Identify which cell holds the provided text, then report its (x, y) central coordinate. 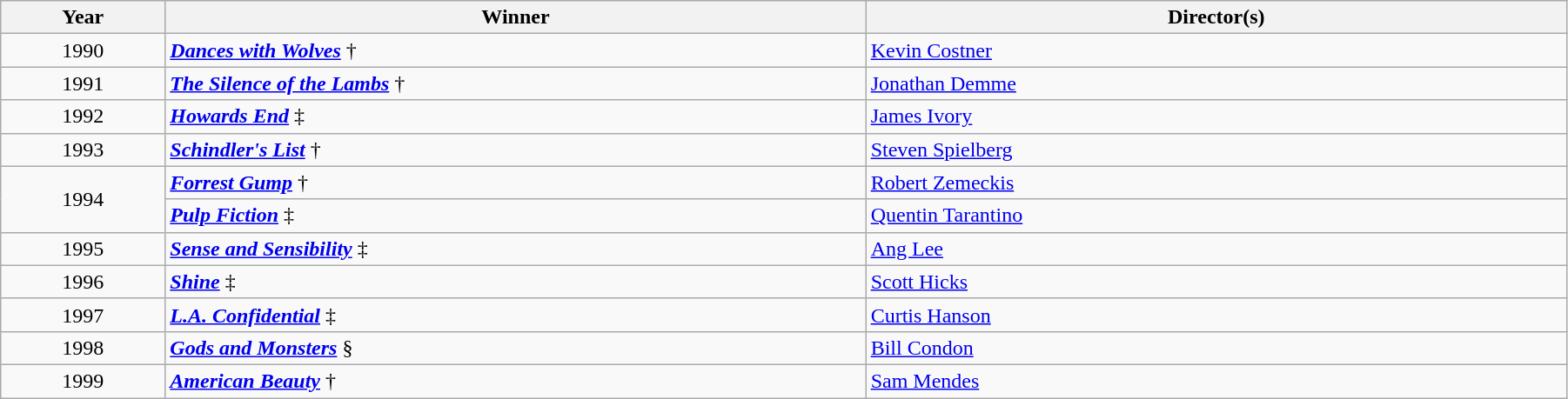
James Ivory (1216, 116)
Kevin Costner (1216, 50)
Robert Zemeckis (1216, 183)
1994 (84, 199)
Forrest Gump † (515, 183)
Steven Spielberg (1216, 150)
Year (84, 17)
1998 (84, 348)
Bill Condon (1216, 348)
Pulp Fiction ‡ (515, 216)
Quentin Tarantino (1216, 216)
1992 (84, 116)
Ang Lee (1216, 249)
1997 (84, 315)
Scott Hicks (1216, 282)
1991 (84, 83)
1995 (84, 249)
Dances with Wolves † (515, 50)
Shine ‡ (515, 282)
Gods and Monsters § (515, 348)
The Silence of the Lambs † (515, 83)
1996 (84, 282)
Jonathan Demme (1216, 83)
L.A. Confidential ‡ (515, 315)
Sense and Sensibility ‡ (515, 249)
1993 (84, 150)
American Beauty † (515, 381)
Howards End ‡ (515, 116)
Sam Mendes (1216, 381)
Winner (515, 17)
Curtis Hanson (1216, 315)
Director(s) (1216, 17)
1999 (84, 381)
1990 (84, 50)
Schindler's List † (515, 150)
